Detect which cell encompasses the target text, then output its (X, Y) center coordinate. 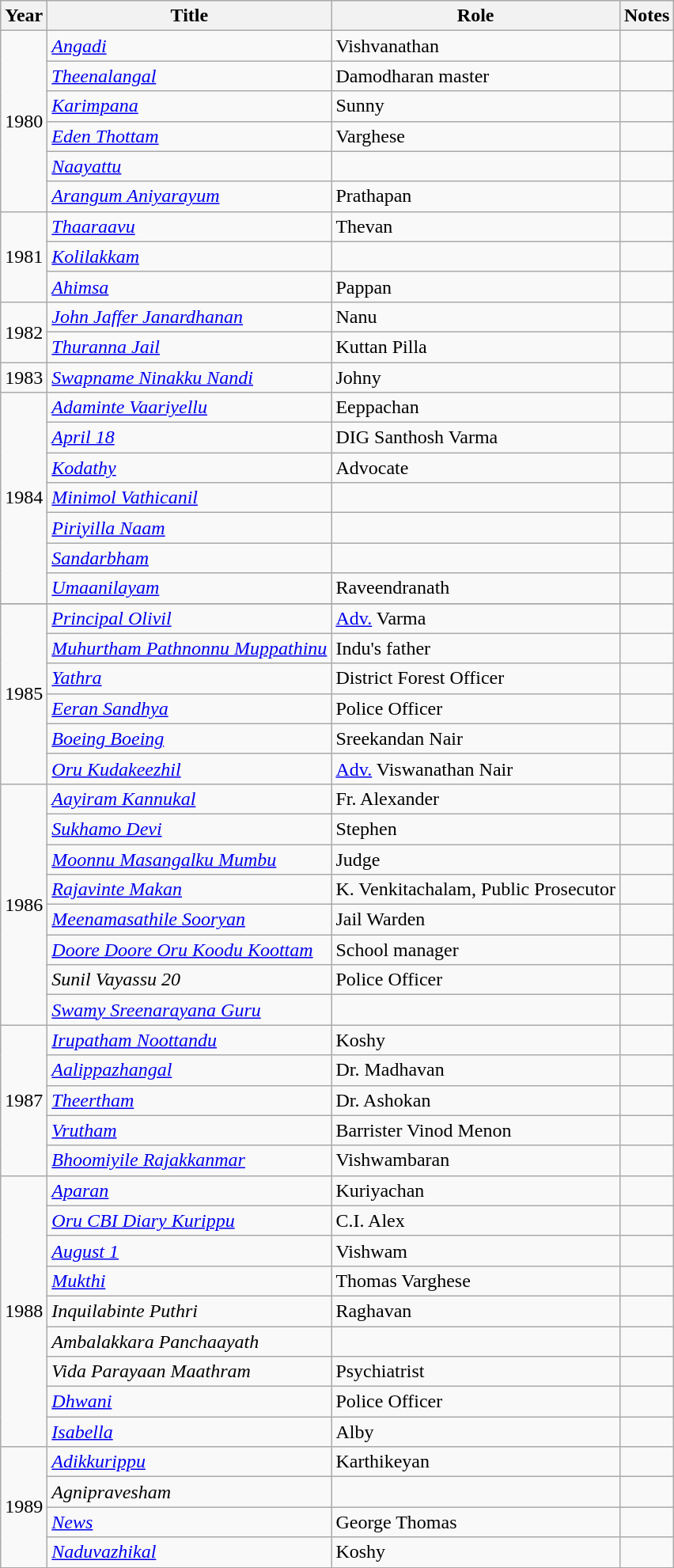
Psychiatrist (476, 1372)
Moonnu Masangalku Mumbu (190, 859)
Adikkurippu (190, 1462)
Ambalakkara Panchaayath (190, 1342)
Sreekandan Nair (476, 738)
Meenamasathile Sooryan (190, 920)
School manager (476, 950)
Sunny (476, 106)
Umaanilayam (190, 588)
Vishvanathan (476, 46)
Jail Warden (476, 920)
Prathapan (476, 196)
Isabella (190, 1432)
Kuttan Pilla (476, 347)
John Jaffer Janardhanan (190, 317)
News (190, 1522)
Sukhamo Devi (190, 829)
Advocate (476, 468)
K. Venkitachalam, Public Prosecutor (476, 890)
Adv. Viswanathan Nair (476, 769)
Adv. Varma (476, 618)
Rajavinte Makan (190, 890)
Theenalangal (190, 76)
Adaminte Vaariyellu (190, 408)
Judge (476, 859)
Dr. Ashokan (476, 1100)
Aparan (190, 1190)
DIG Santhosh Varma (476, 438)
Doore Doore Oru Koodu Koottam (190, 950)
August 1 (190, 1251)
Piriyilla Naam (190, 528)
1980 (24, 121)
Eeppachan (476, 408)
1985 (24, 693)
Eden Thottam (190, 136)
Theertham (190, 1100)
Johny (476, 378)
Boeing Boeing (190, 738)
Karimpana (190, 106)
Agnipravesham (190, 1492)
Role (476, 16)
Naayattu (190, 166)
Bhoomiyile Rajakkanmar (190, 1160)
1981 (24, 256)
Thuranna Jail (190, 347)
Naduvazhikal (190, 1552)
Pappan (476, 287)
Principal Olivil (190, 618)
Indu's father (476, 648)
Nanu (476, 317)
Barrister Vinod Menon (476, 1130)
Eeran Sandhya (190, 708)
Dr. Madhavan (476, 1070)
Oru CBI Diary Kurippu (190, 1221)
District Forest Officer (476, 678)
Thaaraavu (190, 226)
Raghavan (476, 1311)
1989 (24, 1507)
Irupatham Noottandu (190, 1040)
Aayiram Kannukal (190, 799)
Swamy Sreenarayana Guru (190, 1010)
George Thomas (476, 1522)
Raveendranath (476, 588)
1986 (24, 904)
Swapname Ninakku Nandi (190, 378)
Fr. Alexander (476, 799)
Vishwam (476, 1251)
Ahimsa (190, 287)
Thomas Varghese (476, 1281)
1982 (24, 332)
Arangum Aniyarayum (190, 196)
1984 (24, 498)
Yathra (190, 678)
Minimol Vathicanil (190, 498)
Thevan (476, 226)
Kuriyachan (476, 1190)
Mukthi (190, 1281)
Oru Kudakeezhil (190, 769)
Aalippazhangal (190, 1070)
Dhwani (190, 1402)
Title (190, 16)
Muhurtham Pathnonnu Muppathinu (190, 648)
Vishwambaran (476, 1160)
Kolilakkam (190, 256)
1987 (24, 1100)
Damodharan master (476, 76)
Kodathy (190, 468)
Vida Parayaan Maathram (190, 1372)
Notes (646, 16)
1988 (24, 1311)
C.I. Alex (476, 1221)
Sunil Vayassu 20 (190, 980)
Varghese (476, 136)
Angadi (190, 46)
1983 (24, 378)
Year (24, 16)
Vrutham (190, 1130)
Alby (476, 1432)
Karthikeyan (476, 1462)
Inquilabinte Puthri (190, 1311)
Sandarbham (190, 558)
April 18 (190, 438)
Stephen (476, 829)
